For the text-containing cell, return its midpoint in [x, y] coordinate format. 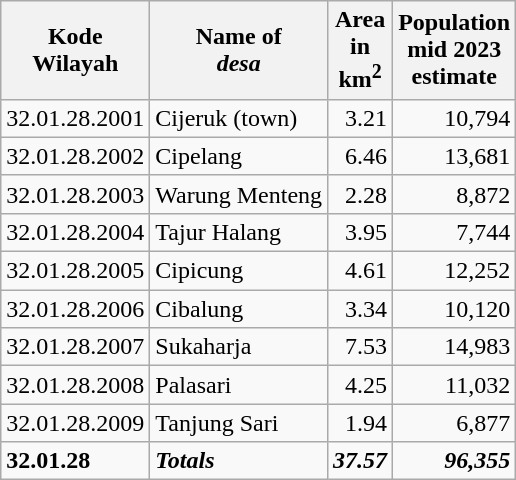
32.01.28.2006 [76, 309]
32.01.28.2003 [76, 194]
Tanjung Sari [239, 423]
32.01.28.2008 [76, 385]
Tajur Halang [239, 232]
32.01.28.2004 [76, 232]
32.01.28.2002 [76, 156]
4.25 [360, 385]
32.01.28.2005 [76, 271]
6,877 [454, 423]
Warung Menteng [239, 194]
3.34 [360, 309]
Area in km2 [360, 50]
Populationmid 2023estimate [454, 50]
3.21 [360, 118]
Cijeruk (town) [239, 118]
3.95 [360, 232]
Cibalung [239, 309]
Totals [239, 461]
13,681 [454, 156]
32.01.28 [76, 461]
7,744 [454, 232]
96,355 [454, 461]
32.01.28.2007 [76, 347]
10,120 [454, 309]
6.46 [360, 156]
Cipicung [239, 271]
1.94 [360, 423]
32.01.28.2009 [76, 423]
4.61 [360, 271]
Name of desa [239, 50]
8,872 [454, 194]
11,032 [454, 385]
2.28 [360, 194]
Palasari [239, 385]
12,252 [454, 271]
Kode Wilayah [76, 50]
37.57 [360, 461]
7.53 [360, 347]
32.01.28.2001 [76, 118]
14,983 [454, 347]
Sukaharja [239, 347]
Cipelang [239, 156]
10,794 [454, 118]
